Identify which cell holds the provided text, then report its [X, Y] central coordinate. 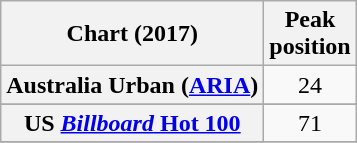
US Billboard Hot 100 [132, 123]
24 [310, 85]
Australia Urban (ARIA) [132, 85]
Chart (2017) [132, 34]
Peak position [310, 34]
71 [310, 123]
